For the text-containing cell, return its midpoint in [x, y] coordinate format. 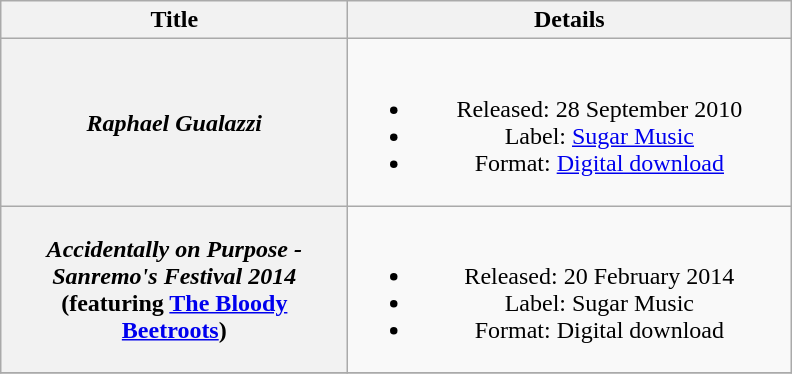
Title [174, 20]
Details [570, 20]
Released: 28 September 2010Label: Sugar MusicFormat: Digital download [570, 122]
Accidentally on Purpose -Sanremo's Festival 2014(featuring The Bloody Beetroots) [174, 290]
Raphael Gualazzi [174, 122]
Released: 20 February 2014Label: Sugar MusicFormat: Digital download [570, 290]
